Return the (X, Y) coordinate for the center point of the cell that contains the specified text.  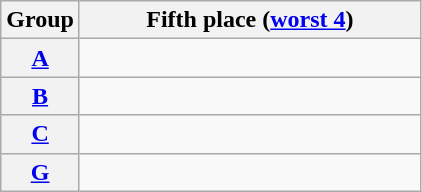
C (40, 134)
Fifth place (worst 4) (250, 20)
B (40, 96)
A (40, 58)
G (40, 172)
Group (40, 20)
